Extract the (X, Y) coordinate from the center of the cell holding the provided text.  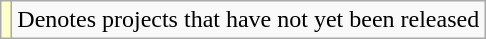
Denotes projects that have not yet been released (248, 20)
